Pinpoint the cell where the given text exists, returning its [x, y] midpoint coordinate. 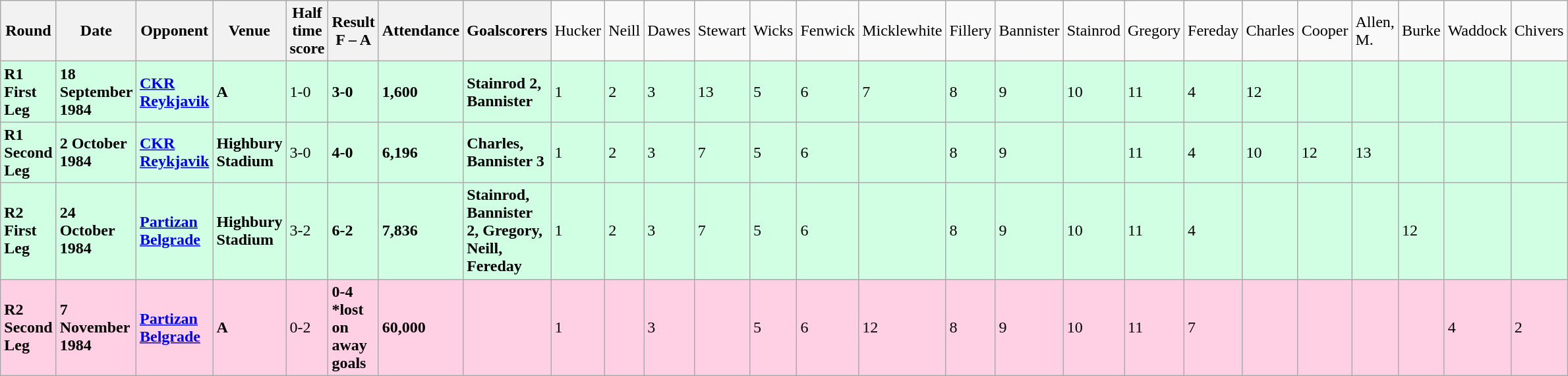
R1 Second Leg [28, 152]
7 November 1984 [96, 327]
Date [96, 31]
Gregory [1155, 31]
1-0 [307, 92]
1,600 [421, 92]
6-2 [353, 231]
Half time score [307, 31]
18 September 1984 [96, 92]
0-4 *lost on away goals [353, 327]
Charles [1270, 31]
Waddock [1478, 31]
60,000 [421, 327]
Fillery [970, 31]
7,836 [421, 231]
R2 First Leg [28, 231]
Cooper [1325, 31]
Dawes [669, 31]
Attendance [421, 31]
Wicks [772, 31]
ResultF – A [353, 31]
Stainrod [1093, 31]
Venue [249, 31]
Charles, Bannister 3 [508, 152]
Opponent [174, 31]
6,196 [421, 152]
Bannister [1030, 31]
2 October 1984 [96, 152]
24 October 1984 [96, 231]
Stainrod, Bannister 2, Gregory, Neill, Fereday [508, 231]
Fenwick [828, 31]
Stainrod 2, Bannister [508, 92]
R2 Second Leg [28, 327]
Hucker [578, 31]
Chivers [1539, 31]
0-2 [307, 327]
R1 First Leg [28, 92]
Stewart [722, 31]
Neill [625, 31]
4-0 [353, 152]
Fereday [1213, 31]
Goalscorers [508, 31]
Allen, M. [1375, 31]
Burke [1421, 31]
Round [28, 31]
Micklewhite [902, 31]
3-2 [307, 231]
